Locate the cell with the specified text and output its (X, Y) center coordinate. 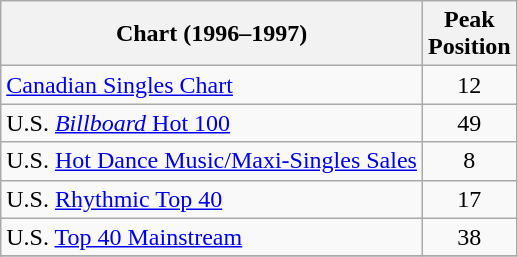
8 (469, 161)
U.S. Billboard Hot 100 (212, 123)
U.S. Rhythmic Top 40 (212, 199)
49 (469, 123)
U.S. Top 40 Mainstream (212, 237)
Chart (1996–1997) (212, 34)
12 (469, 85)
PeakPosition (469, 34)
38 (469, 237)
17 (469, 199)
U.S. Hot Dance Music/Maxi-Singles Sales (212, 161)
Canadian Singles Chart (212, 85)
